From the cell containing the given text, extract its center point as (x, y) coordinate. 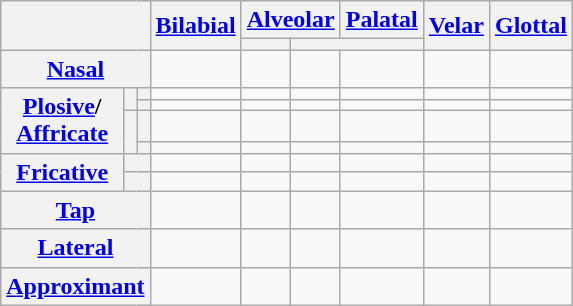
Fricative (62, 172)
Palatal (382, 20)
Approximant (76, 286)
Bilabial (196, 26)
Lateral (76, 248)
Alveolar (290, 20)
Velar (456, 26)
Tap (76, 210)
Nasal (76, 69)
Glottal (530, 26)
Plosive/Affricate (62, 120)
